Identify which cell holds the provided text, then report its (x, y) central coordinate. 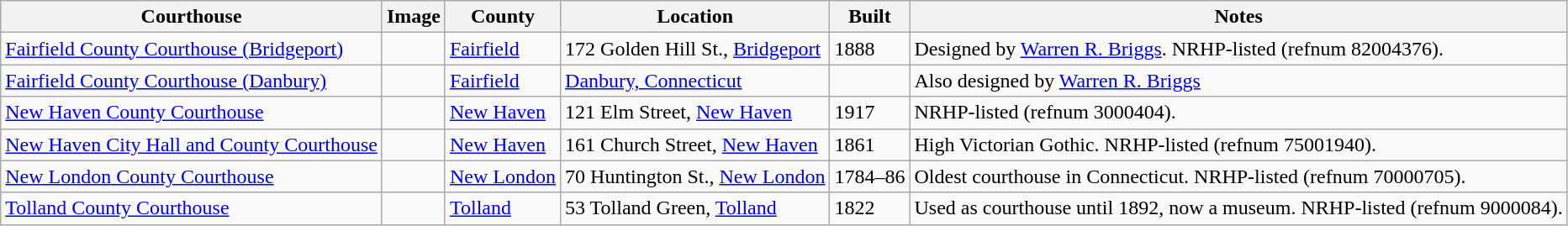
New London (503, 176)
Notes (1238, 17)
172 Golden Hill St., Bridgeport (695, 49)
121 Elm Street, New Haven (695, 113)
Tolland County Courthouse (192, 208)
Tolland (503, 208)
Also designed by Warren R. Briggs (1238, 81)
New Haven City Hall and County Courthouse (192, 145)
70 Huntington St., New London (695, 176)
Danbury, Connecticut (695, 81)
Built (869, 17)
1917 (869, 113)
NRHP-listed (refnum 3000404). (1238, 113)
Courthouse (192, 17)
Fairfield County Courthouse (Danbury) (192, 81)
Location (695, 17)
1861 (869, 145)
161 Church Street, New Haven (695, 145)
53 Tolland Green, Tolland (695, 208)
1784–86 (869, 176)
Image (414, 17)
Used as courthouse until 1892, now a museum. NRHP-listed (refnum 9000084). (1238, 208)
County (503, 17)
Designed by Warren R. Briggs. NRHP-listed (refnum 82004376). (1238, 49)
New London County Courthouse (192, 176)
1888 (869, 49)
High Victorian Gothic. NRHP-listed (refnum 75001940). (1238, 145)
1822 (869, 208)
Oldest courthouse in Connecticut. NRHP-listed (refnum 70000705). (1238, 176)
New Haven County Courthouse (192, 113)
Fairfield County Courthouse (Bridgeport) (192, 49)
